Return (X, Y) of the center of cell containing provided text 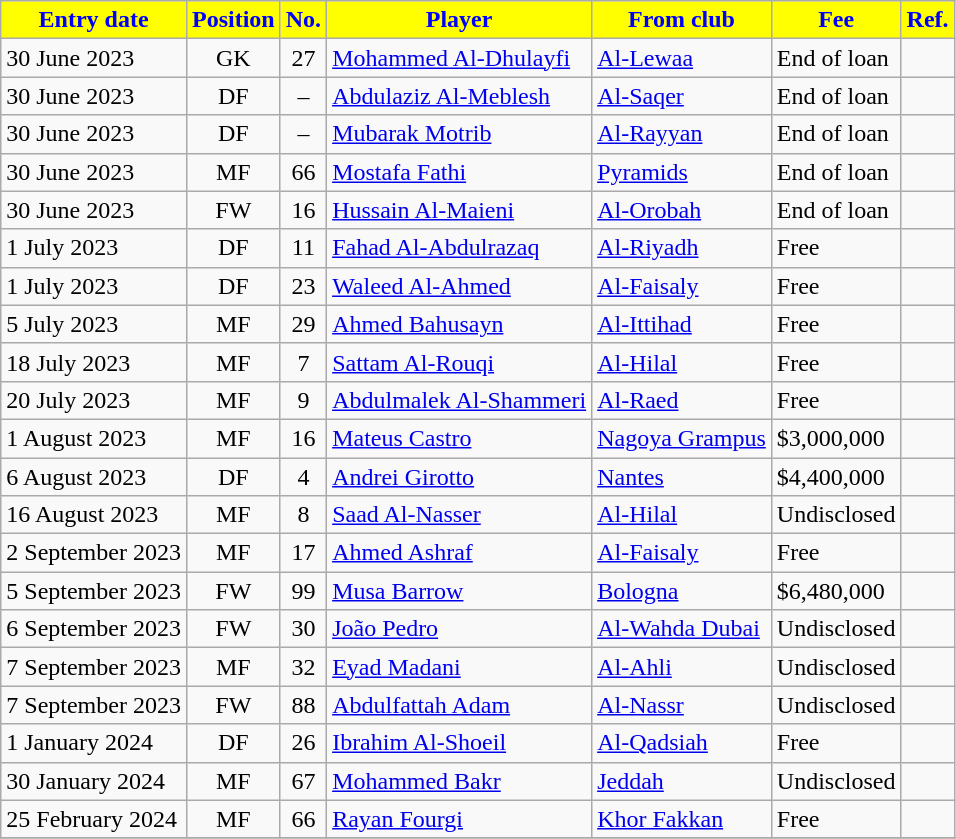
Khor Fakkan (682, 819)
1 January 2024 (94, 743)
32 (303, 667)
Mateus Castro (460, 438)
Mohammed Bakr (460, 781)
29 (303, 324)
Waleed Al-Ahmed (460, 286)
30 (303, 629)
4 (303, 477)
5 July 2023 (94, 324)
16 August 2023 (94, 515)
From club (682, 20)
Mohammed Al-Dhulayfi (460, 58)
Rayan Fourgi (460, 819)
Nagoya Grampus (682, 438)
Al-Lewaa (682, 58)
Abdulmalek Al-Shammeri (460, 400)
8 (303, 515)
João Pedro (460, 629)
Ibrahim Al-Shoeil (460, 743)
Ahmed Ashraf (460, 553)
7 (303, 362)
Al-Rayyan (682, 134)
67 (303, 781)
Saad Al-Nasser (460, 515)
Andrei Girotto (460, 477)
Musa Barrow (460, 591)
17 (303, 553)
Jeddah (682, 781)
Sattam Al-Rouqi (460, 362)
Eyad Madani (460, 667)
11 (303, 248)
Al-Raed (682, 400)
GK (233, 58)
20 July 2023 (94, 400)
Position (233, 20)
Mostafa Fathi (460, 172)
$3,000,000 (836, 438)
Player (460, 20)
Ref. (928, 20)
88 (303, 705)
Al-Wahda Dubai (682, 629)
No. (303, 20)
Al-Ittihad (682, 324)
30 January 2024 (94, 781)
Al-Nassr (682, 705)
23 (303, 286)
Entry date (94, 20)
27 (303, 58)
Al-Ahli (682, 667)
Pyramids (682, 172)
1 August 2023 (94, 438)
Bologna (682, 591)
Al-Qadsiah (682, 743)
6 September 2023 (94, 629)
26 (303, 743)
Hussain Al-Maieni (460, 210)
Abdulfattah Adam (460, 705)
$4,400,000 (836, 477)
18 July 2023 (94, 362)
Nantes (682, 477)
9 (303, 400)
Mubarak Motrib (460, 134)
5 September 2023 (94, 591)
Al-Saqer (682, 96)
Ahmed Bahusayn (460, 324)
99 (303, 591)
Abdulaziz Al-Meblesh (460, 96)
Al-Riyadh (682, 248)
2 September 2023 (94, 553)
6 August 2023 (94, 477)
Fee (836, 20)
$6,480,000 (836, 591)
Al-Orobah (682, 210)
Fahad Al-Abdulrazaq (460, 248)
25 February 2024 (94, 819)
